Find where the given text appears and provide that cell's center as [x, y] coordinate. 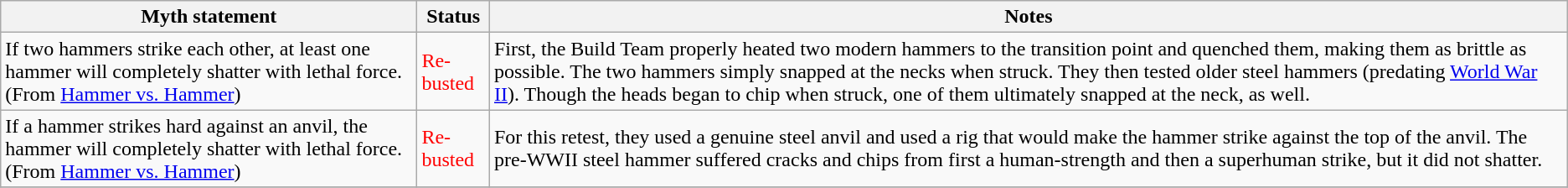
Myth statement [209, 17]
Status [454, 17]
Notes [1029, 17]
If two hammers strike each other, at least one hammer will completely shatter with lethal force. (From Hammer vs. Hammer) [209, 71]
If a hammer strikes hard against an anvil, the hammer will completely shatter with lethal force. (From Hammer vs. Hammer) [209, 149]
